Pinpoint the cell where the given text exists, returning its [x, y] midpoint coordinate. 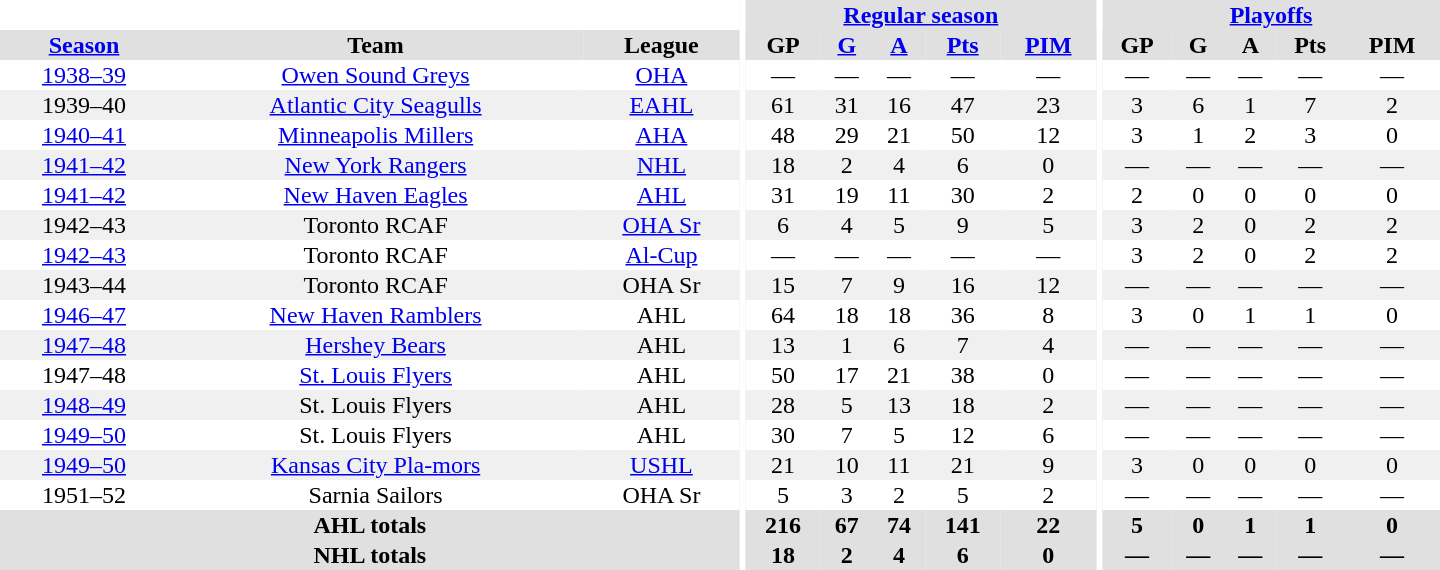
141 [962, 525]
47 [962, 105]
League [661, 45]
Hershey Bears [376, 345]
NHL totals [370, 555]
New Haven Ramblers [376, 315]
AHA [661, 135]
New Haven Eagles [376, 195]
EAHL [661, 105]
29 [847, 135]
23 [1048, 105]
48 [782, 135]
Owen Sound Greys [376, 75]
17 [847, 375]
1940–41 [84, 135]
19 [847, 195]
OHA [661, 75]
Playoffs [1271, 15]
28 [782, 405]
AHL totals [370, 525]
22 [1048, 525]
8 [1048, 315]
74 [899, 525]
Minneapolis Millers [376, 135]
1951–52 [84, 495]
1943–44 [84, 285]
67 [847, 525]
1938–39 [84, 75]
Sarnia Sailors [376, 495]
Regular season [920, 15]
64 [782, 315]
Team [376, 45]
USHL [661, 465]
NHL [661, 165]
Season [84, 45]
10 [847, 465]
15 [782, 285]
38 [962, 375]
36 [962, 315]
New York Rangers [376, 165]
1946–47 [84, 315]
61 [782, 105]
Al-Cup [661, 255]
216 [782, 525]
Kansas City Pla-mors [376, 465]
1939–40 [84, 105]
Atlantic City Seagulls [376, 105]
1948–49 [84, 405]
